Capture the cell that displays the provided text and extract its (X, Y) central coordinate. 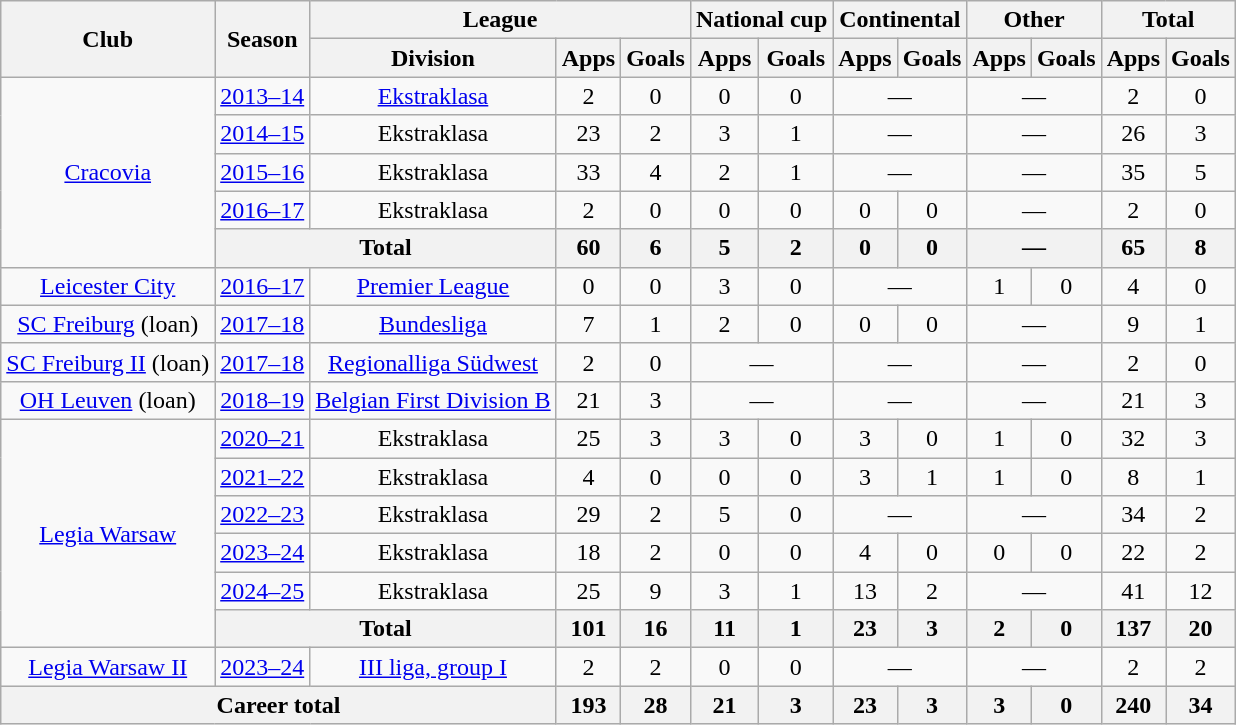
35 (1133, 172)
11 (724, 629)
18 (588, 553)
2013–14 (262, 96)
12 (1201, 591)
Club (108, 39)
National cup (761, 20)
13 (865, 591)
2018–19 (262, 400)
Career total (278, 705)
Legia Warsaw (108, 533)
SC Freiburg (loan) (108, 324)
2020–21 (262, 438)
2024–25 (262, 591)
Bundesliga (433, 324)
28 (656, 705)
65 (1133, 248)
OH Leuven (loan) (108, 400)
101 (588, 629)
Division (433, 58)
Regionalliga Südwest (433, 362)
III liga, group I (433, 667)
33 (588, 172)
Season (262, 39)
2015–16 (262, 172)
6 (656, 248)
60 (588, 248)
SC Freiburg II (loan) (108, 362)
22 (1133, 553)
Other (1034, 20)
2022–23 (262, 515)
League (500, 20)
Cracovia (108, 172)
193 (588, 705)
240 (1133, 705)
20 (1201, 629)
Leicester City (108, 286)
Legia Warsaw II (108, 667)
Belgian First Division B (433, 400)
32 (1133, 438)
Premier League (433, 286)
7 (588, 324)
16 (656, 629)
137 (1133, 629)
29 (588, 515)
41 (1133, 591)
26 (1133, 134)
Continental (900, 20)
2014–15 (262, 134)
2021–22 (262, 477)
